Pinpoint the cell where the given text exists, returning its (x, y) midpoint coordinate. 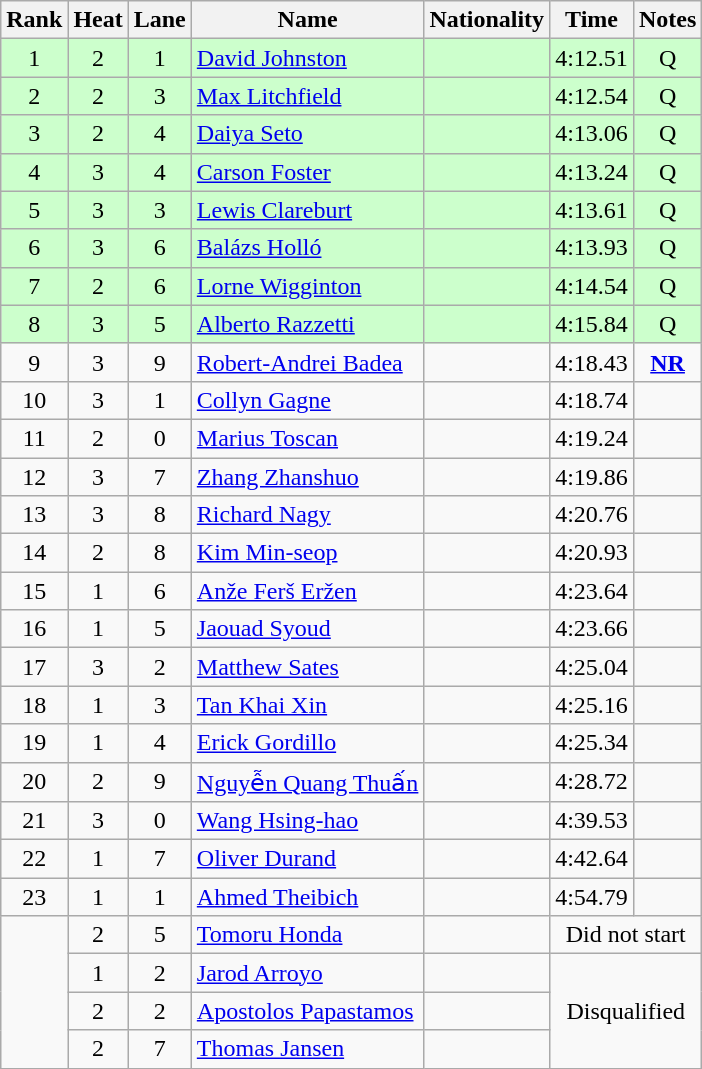
4:23.64 (592, 591)
4:28.72 (592, 782)
Jarod Arroyo (308, 973)
Balázs Holló (308, 248)
Disqualified (626, 1011)
Jaouad Syoud (308, 629)
4:14.54 (592, 286)
4:19.86 (592, 477)
4:18.74 (592, 400)
4:20.93 (592, 553)
4:39.53 (592, 821)
4:25.34 (592, 743)
Notes (667, 20)
Lewis Clareburt (308, 210)
Nationality (487, 20)
23 (34, 897)
Tan Khai Xin (308, 705)
4:12.54 (592, 96)
10 (34, 400)
Max Litchfield (308, 96)
Time (592, 20)
Rank (34, 20)
21 (34, 821)
Robert-Andrei Badea (308, 362)
Marius Toscan (308, 438)
NR (667, 362)
17 (34, 667)
Tomoru Honda (308, 935)
Wang Hsing-hao (308, 821)
4:25.16 (592, 705)
Zhang Zhanshuo (308, 477)
David Johnston (308, 58)
4:18.43 (592, 362)
Name (308, 20)
16 (34, 629)
4:54.79 (592, 897)
Lorne Wigginton (308, 286)
Alberto Razzetti (308, 324)
4:15.84 (592, 324)
4:13.61 (592, 210)
20 (34, 782)
Nguyễn Quang Thuấn (308, 782)
4:13.24 (592, 172)
Daiya Seto (308, 134)
Lane (160, 20)
4:19.24 (592, 438)
18 (34, 705)
Oliver Durand (308, 859)
15 (34, 591)
Ahmed Theibich (308, 897)
Heat (98, 20)
Apostolos Papastamos (308, 1011)
Matthew Sates (308, 667)
Richard Nagy (308, 515)
13 (34, 515)
Thomas Jansen (308, 1049)
19 (34, 743)
Carson Foster (308, 172)
12 (34, 477)
22 (34, 859)
Did not start (626, 935)
11 (34, 438)
4:42.64 (592, 859)
4:23.66 (592, 629)
4:13.93 (592, 248)
Collyn Gagne (308, 400)
Erick Gordillo (308, 743)
4:12.51 (592, 58)
Kim Min-seop (308, 553)
Anže Ferš Eržen (308, 591)
4:25.04 (592, 667)
4:20.76 (592, 515)
14 (34, 553)
4:13.06 (592, 134)
